Scan for the cell matching the given text and deliver its [X, Y] coordinate at center. 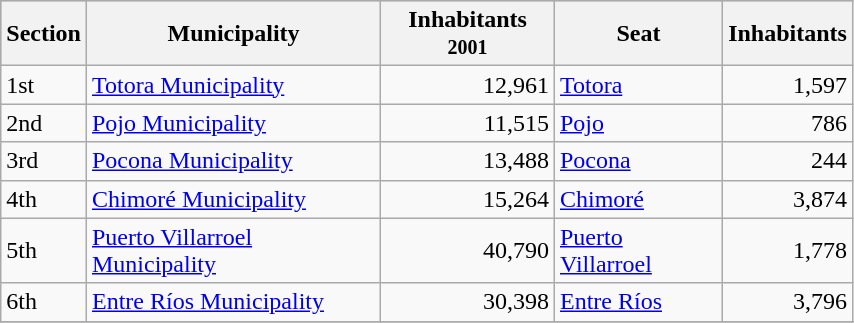
3rd [44, 161]
Entre Ríos [638, 302]
3,874 [788, 199]
Inhabitants [788, 34]
11,515 [468, 123]
Section [44, 34]
30,398 [468, 302]
Pocona Municipality [233, 161]
1st [44, 85]
15,264 [468, 199]
5th [44, 250]
12,961 [468, 85]
Municipality [233, 34]
244 [788, 161]
Totora Municipality [233, 85]
Entre Ríos Municipality [233, 302]
Puerto Villarroel Municipality [233, 250]
Totora [638, 85]
Seat [638, 34]
1,597 [788, 85]
Pojo [638, 123]
6th [44, 302]
1,778 [788, 250]
786 [788, 123]
13,488 [468, 161]
Chimoré [638, 199]
4th [44, 199]
Pojo Municipality [233, 123]
2nd [44, 123]
40,790 [468, 250]
Chimoré Municipality [233, 199]
Pocona [638, 161]
Inhabitants 2001 [468, 34]
Puerto Villarroel [638, 250]
3,796 [788, 302]
